Find where the given text appears and provide that cell's center as (x, y) coordinate. 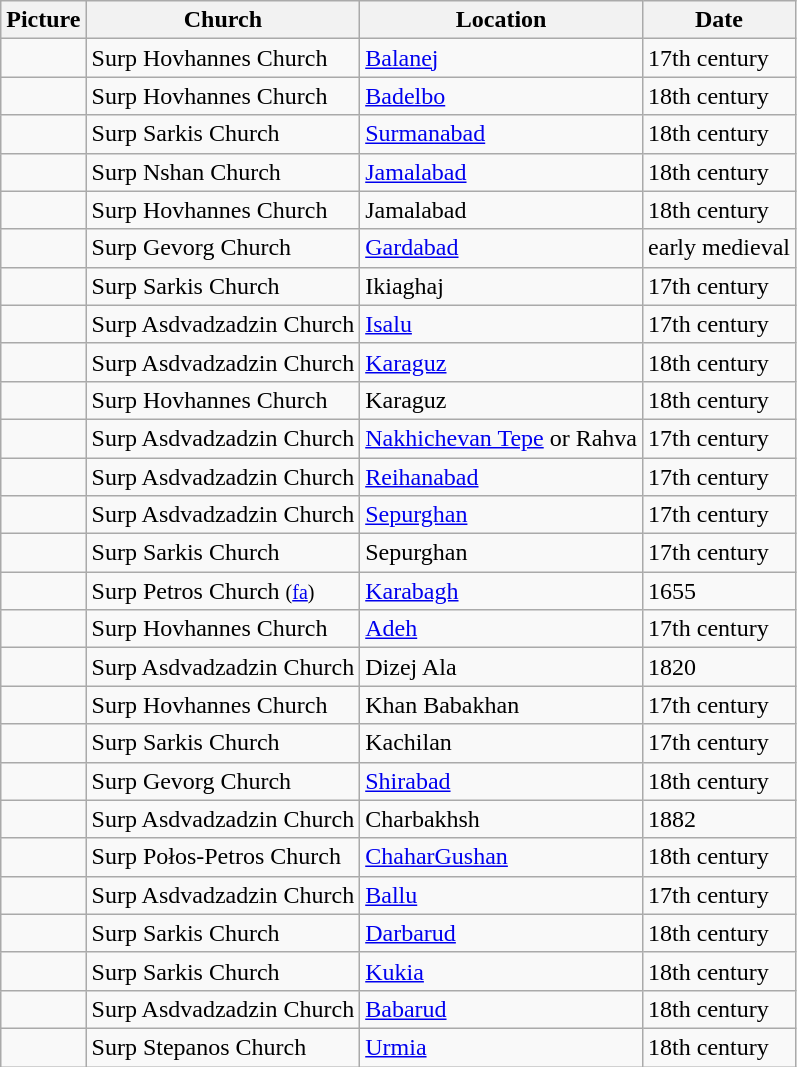
Babarud (502, 1009)
ChaharGushan (502, 857)
Darbarud (502, 933)
Badelbo (502, 96)
1882 (720, 819)
Surp Petros Church (fa) (223, 591)
Ballu (502, 895)
Surmanabad (502, 134)
Surp Połos-Petros Church (223, 857)
Picture (44, 20)
Kukia (502, 971)
Surp Stepanos Church (223, 1047)
early medieval (720, 248)
Location (502, 20)
Dizej Ala (502, 667)
Gardabad (502, 248)
Charbakhsh (502, 819)
Urmia (502, 1047)
Adeh (502, 629)
Date (720, 20)
Isalu (502, 324)
Khan Babakhan (502, 705)
Nakhichevan Tepe or Rahva (502, 438)
Shirabad (502, 781)
1820 (720, 667)
Church (223, 20)
Kachilan (502, 743)
Reihanabad (502, 477)
Surp Nshan Church (223, 172)
Balanej (502, 58)
Karabagh (502, 591)
1655 (720, 591)
Ikiaghaj (502, 286)
